Pinpoint the cell where the given text exists, returning its [X, Y] midpoint coordinate. 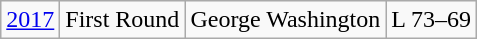
First Round [122, 20]
George Washington [286, 20]
L 73–69 [432, 20]
2017 [30, 20]
